Provide the (X, Y) coordinate of the cell's center where the given text is located.  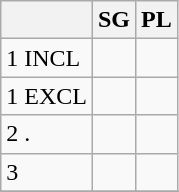
1 INCL (47, 58)
PL (157, 20)
2 . (47, 134)
3 (47, 172)
SG (114, 20)
1 EXCL (47, 96)
